Pinpoint the cell where the given text exists, returning its (X, Y) midpoint coordinate. 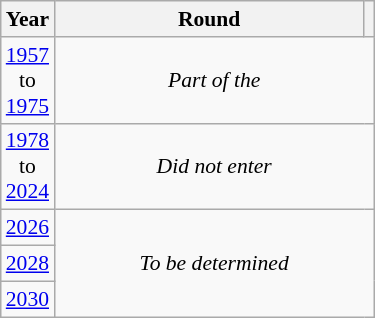
Year (28, 19)
Round (209, 19)
1978to2024 (28, 166)
To be determined (214, 264)
2028 (28, 264)
Part of the (214, 80)
Did not enter (214, 166)
2026 (28, 228)
2030 (28, 299)
1957to1975 (28, 80)
